Pinpoint the cell where the given text exists, returning its [X, Y] midpoint coordinate. 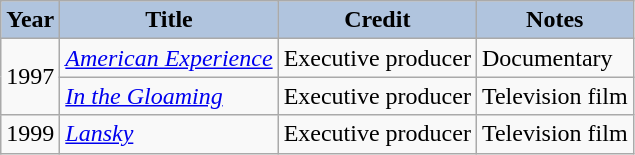
1997 [30, 77]
Lansky [169, 134]
In the Gloaming [169, 96]
American Experience [169, 58]
Documentary [554, 58]
Credit [377, 20]
Notes [554, 20]
Year [30, 20]
Title [169, 20]
1999 [30, 134]
